Locate the cell with the specified text and output its (x, y) center coordinate. 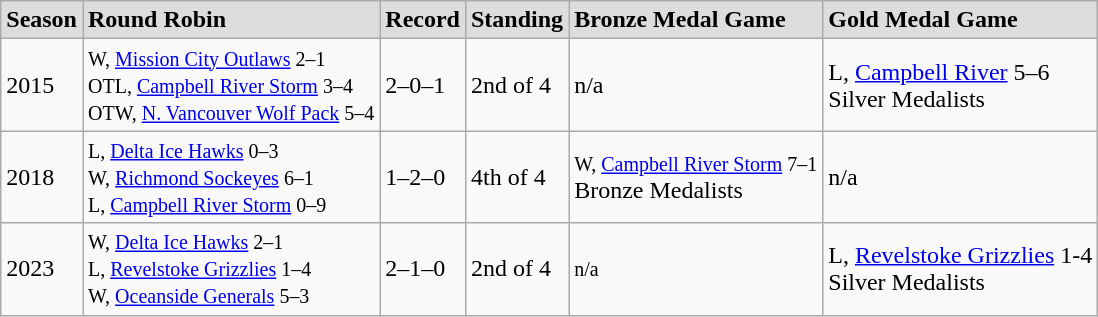
4th of 4 (516, 177)
Bronze Medal Game (696, 20)
L, Campbell River 5–6Silver Medalists (960, 85)
2–0–1 (423, 85)
W, Delta Ice Hawks 2–1L, Revelstoke Grizzlies 1–4W, Oceanside Generals 5–3 (230, 269)
Record (423, 20)
L, Revelstoke Grizzlies 1-4Silver Medalists (960, 269)
2018 (42, 177)
2–1–0 (423, 269)
Season (42, 20)
L, Delta Ice Hawks 0–3W, Richmond Sockeyes 6–1L, Campbell River Storm 0–9 (230, 177)
Gold Medal Game (960, 20)
1–2–0 (423, 177)
2023 (42, 269)
2015 (42, 85)
Round Robin (230, 20)
W, Campbell River Storm 7–1 Bronze Medalists (696, 177)
W, Mission City Outlaws 2–1OTL, Campbell River Storm 3–4OTW, N. Vancouver Wolf Pack 5–4 (230, 85)
Standing (516, 20)
